Capture the cell that displays the provided text and extract its [x, y] central coordinate. 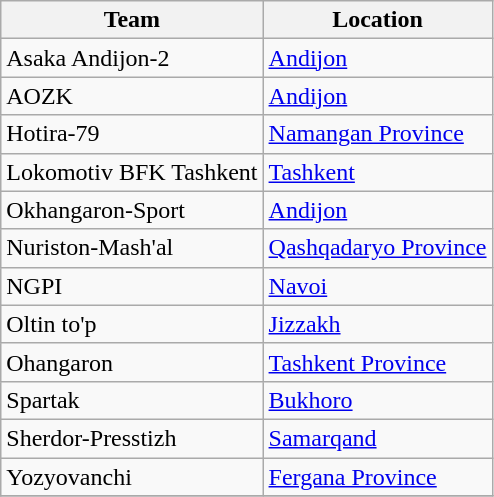
Asaka Andijon-2 [132, 58]
Oltin to'p [132, 324]
Namangan Province [378, 134]
Jizzakh [378, 324]
Qashqadaryo Province [378, 248]
NGPI [132, 286]
Tashkent [378, 172]
Lokomotiv BFK Tashkent [132, 172]
Nuriston-Mash'al [132, 248]
Ohangaron [132, 362]
Samarqand [378, 438]
Okhangaron-Sport [132, 210]
Bukhoro [378, 400]
Tashkent Province [378, 362]
Navoi [378, 286]
Yozyovanchi [132, 477]
Team [132, 20]
Location [378, 20]
AOZK [132, 96]
Fergana Province [378, 477]
Spartak [132, 400]
Sherdor-Presstizh [132, 438]
Hotira-79 [132, 134]
